Identify which cell holds the provided text, then report its (x, y) central coordinate. 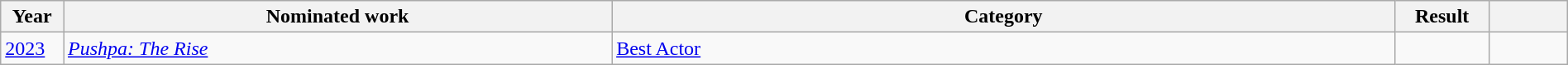
Pushpa: The Rise (337, 48)
Year (32, 17)
2023 (32, 48)
Result (1442, 17)
Best Actor (1004, 48)
Nominated work (337, 17)
Category (1004, 17)
